Identify which cell holds the provided text, then report its (x, y) central coordinate. 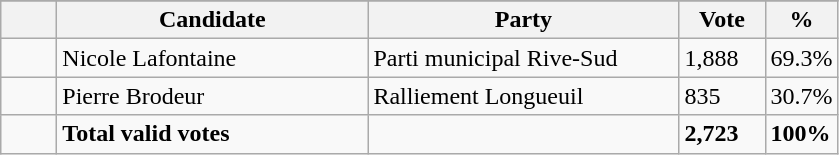
2,723 (722, 134)
Candidate (212, 20)
30.7% (802, 96)
Pierre Brodeur (212, 96)
Party (524, 20)
Ralliement Longueuil (524, 96)
Total valid votes (212, 134)
69.3% (802, 58)
Vote (722, 20)
1,888 (722, 58)
100% (802, 134)
Nicole Lafontaine (212, 58)
Parti municipal Rive-Sud (524, 58)
835 (722, 96)
% (802, 20)
